Locate the cell with the specified text and output its [X, Y] center coordinate. 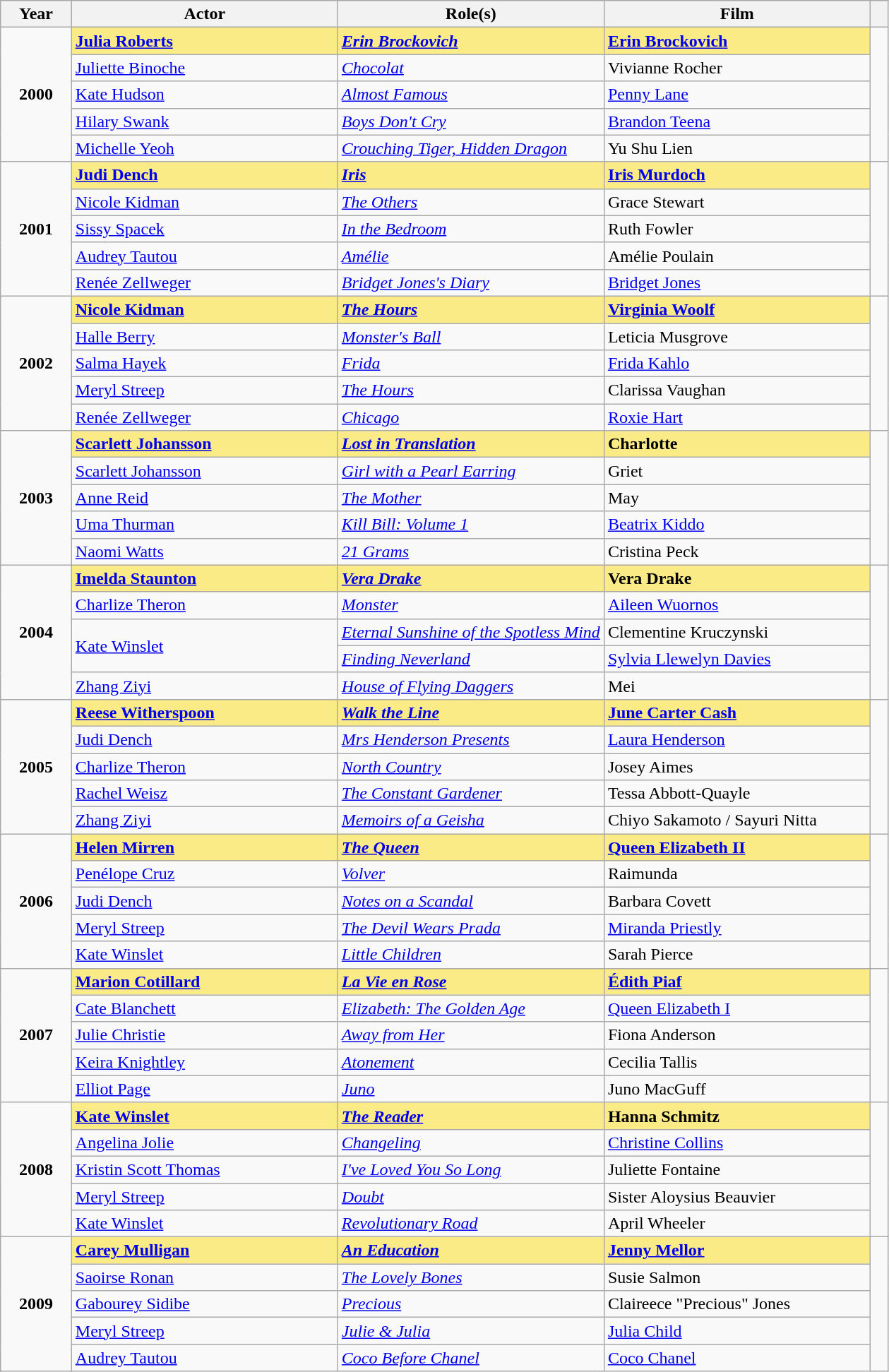
Penny Lane [737, 95]
Sarah Pierce [737, 955]
Angelina Jolie [205, 1143]
Leticia Musgrove [737, 337]
Cecilia Tallis [737, 1062]
Yu Shu Lien [737, 148]
Revolutionary Road [470, 1224]
Hilary Swank [205, 121]
2007 [37, 1035]
Hanna Schmitz [737, 1116]
Roxie Hart [737, 417]
Griet [737, 471]
Atonement [470, 1062]
Walk the Line [470, 712]
Uma Thurman [205, 525]
Michelle Yeoh [205, 148]
2002 [37, 363]
Brandon Teena [737, 121]
Beatrix Kiddo [737, 525]
Rachel Weisz [205, 794]
Julia Child [737, 1331]
Laura Henderson [737, 739]
Queen Elizabeth I [737, 1008]
Chicago [470, 417]
Christine Collins [737, 1143]
Barbara Covett [737, 901]
Grace Stewart [737, 202]
Kill Bill: Volume 1 [470, 525]
Changeling [470, 1143]
Charlotte [737, 444]
Ruth Fowler [737, 229]
Helen Mirren [205, 847]
The Mother [470, 498]
Naomi Watts [205, 551]
Keira Knightley [205, 1062]
Doubt [470, 1197]
Clementine Kruczynski [737, 632]
Gabourey Sidibe [205, 1304]
Julie Christie [205, 1035]
Amélie Poulain [737, 256]
2004 [37, 632]
North Country [470, 766]
Crouching Tiger, Hidden Dragon [470, 148]
Édith Piaf [737, 982]
Carey Mulligan [205, 1251]
Penélope Cruz [205, 874]
May [737, 498]
Volver [470, 874]
House of Flying Daggers [470, 686]
Aileen Wuornos [737, 605]
Saoirse Ronan [205, 1277]
Finding Neverland [470, 659]
Monster's Ball [470, 337]
2003 [37, 498]
Juno [470, 1089]
2009 [37, 1304]
The Lovely Bones [470, 1277]
Little Children [470, 955]
The Others [470, 202]
Year [37, 14]
The Devil Wears Prada [470, 928]
Miranda Priestly [737, 928]
2000 [37, 95]
Cristina Peck [737, 551]
Vivianne Rocher [737, 68]
Almost Famous [470, 95]
Clarissa Vaughan [737, 390]
La Vie en Rose [470, 982]
An Education [470, 1251]
The Constant Gardener [470, 794]
April Wheeler [737, 1224]
Reese Witherspoon [205, 712]
2005 [37, 766]
Eternal Sunshine of the Spotless Mind [470, 632]
Virginia Woolf [737, 309]
Sissy Spacek [205, 229]
The Reader [470, 1116]
Tessa Abbott-Quayle [737, 794]
Chocolat [470, 68]
Chiyo Sakamoto / Sayuri Nitta [737, 821]
Kristin Scott Thomas [205, 1169]
Julia Roberts [205, 41]
I've Loved You So Long [470, 1169]
Jenny Mellor [737, 1251]
Kate Hudson [205, 95]
Coco Before Chanel [470, 1358]
Queen Elizabeth II [737, 847]
Sylvia Llewelyn Davies [737, 659]
Actor [205, 14]
Boys Don't Cry [470, 121]
Girl with a Pearl Earring [470, 471]
21 Grams [470, 551]
Iris [470, 175]
Marion Cotillard [205, 982]
Susie Salmon [737, 1277]
2006 [37, 901]
Halle Berry [205, 337]
Lost in Translation [470, 444]
June Carter Cash [737, 712]
Raimunda [737, 874]
Monster [470, 605]
Role(s) [470, 14]
Imelda Staunton [205, 578]
Bridget Jones [737, 282]
Salma Hayek [205, 364]
In the Bedroom [470, 229]
Sister Aloysius Beauvier [737, 1197]
Bridget Jones's Diary [470, 282]
Elizabeth: The Golden Age [470, 1008]
Julie & Julia [470, 1331]
The Queen [470, 847]
Mei [737, 686]
Cate Blanchett [205, 1008]
Elliot Page [205, 1089]
2001 [37, 229]
Notes on a Scandal [470, 901]
Juliette Binoche [205, 68]
Film [737, 14]
Frida Kahlo [737, 364]
Frida [470, 364]
Juno MacGuff [737, 1089]
Claireece "Precious" Jones [737, 1304]
2008 [37, 1169]
Juliette Fontaine [737, 1169]
Precious [470, 1304]
Away from Her [470, 1035]
Anne Reid [205, 498]
Mrs Henderson Presents [470, 739]
Iris Murdoch [737, 175]
Coco Chanel [737, 1358]
Josey Aimes [737, 766]
Amélie [470, 256]
Fiona Anderson [737, 1035]
Memoirs of a Geisha [470, 821]
